Identify which cell holds the provided text, then report its [X, Y] central coordinate. 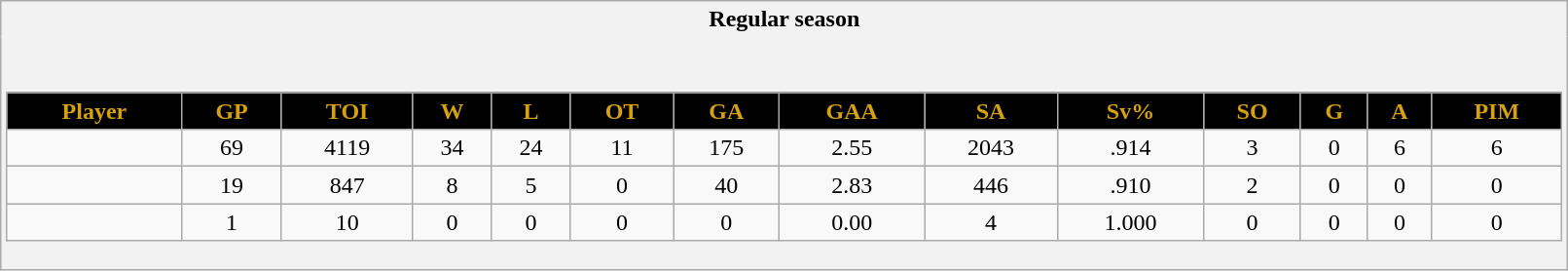
69 [232, 148]
1.000 [1130, 222]
GA [726, 111]
SA [991, 111]
0.00 [853, 222]
SO [1253, 111]
24 [531, 148]
Regular season [784, 19]
1 [232, 222]
4119 [346, 148]
5 [531, 185]
2 [1253, 185]
PIM [1497, 111]
8 [452, 185]
2043 [991, 148]
2.55 [853, 148]
GP [232, 111]
2.83 [853, 185]
Sv% [1130, 111]
L [531, 111]
GAA [853, 111]
Player [94, 111]
4 [991, 222]
OT [622, 111]
.914 [1130, 148]
11 [622, 148]
.910 [1130, 185]
446 [991, 185]
W [452, 111]
A [1400, 111]
34 [452, 148]
10 [346, 222]
3 [1253, 148]
TOI [346, 111]
847 [346, 185]
175 [726, 148]
19 [232, 185]
40 [726, 185]
G [1333, 111]
